Search for the cell housing the specified text and yield its (x, y) center coordinate. 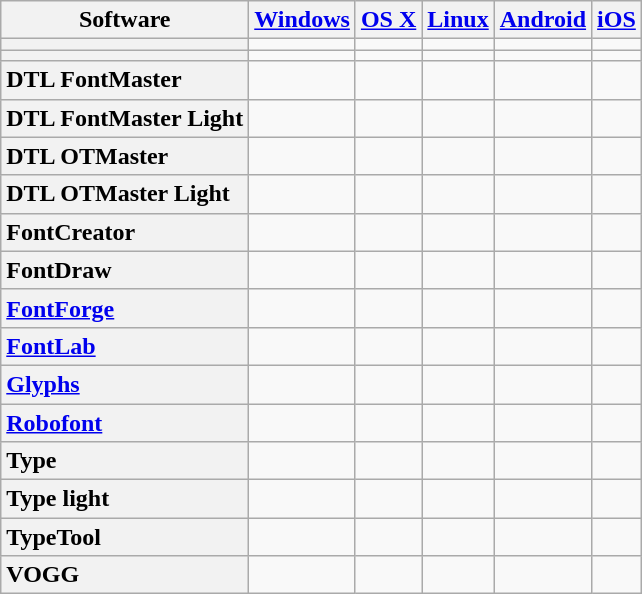
Android (542, 20)
FontForge (125, 308)
Robofont (125, 423)
DTL OTMaster (125, 156)
Type light (125, 499)
DTL OTMaster Light (125, 194)
Type (125, 461)
DTL FontMaster (125, 80)
FontCreator (125, 232)
VOGG (125, 575)
Linux (458, 20)
TypeTool (125, 537)
DTL FontMaster Light (125, 118)
iOS (617, 20)
OS X (388, 20)
Glyphs (125, 384)
FontDraw (125, 270)
Windows (302, 20)
Software (125, 20)
FontLab (125, 346)
